Detect which cell encompasses the target text, then output its (x, y) center coordinate. 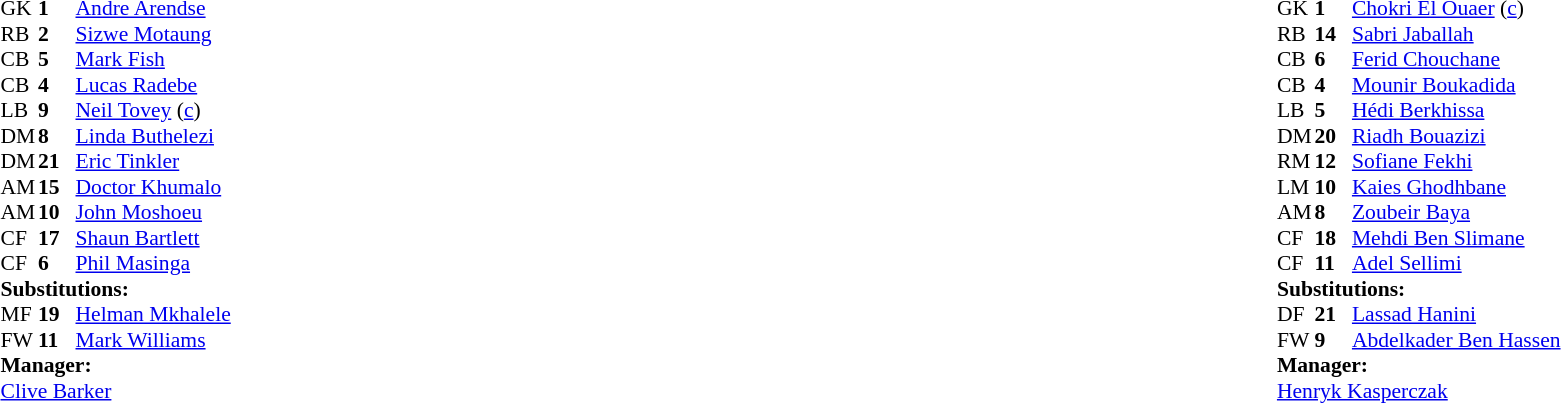
John Moshoeu (154, 213)
Eric Tinkler (154, 161)
Sizwe Motaung (154, 34)
DF (1296, 315)
Mark Williams (154, 340)
Riadh Bouazizi (1456, 136)
Hédi Berkhissa (1456, 111)
RM (1296, 161)
18 (1333, 238)
20 (1333, 136)
Lassad Hanini (1456, 315)
14 (1333, 34)
Helman Mkhalele (154, 315)
Shaun Bartlett (154, 238)
Lucas Radebe (154, 85)
LM (1296, 187)
12 (1333, 161)
Sabri Jaballah (1456, 34)
Neil Tovey (c) (154, 111)
Doctor Khumalo (154, 187)
Zoubeir Baya (1456, 213)
15 (57, 187)
Mehdi Ben Slimane (1456, 238)
17 (57, 238)
Adel Sellimi (1456, 263)
19 (57, 315)
Ferid Chouchane (1456, 59)
Sofiane Fekhi (1456, 161)
Phil Masinga (154, 263)
Abdelkader Ben Hassen (1456, 340)
Mounir Boukadida (1456, 85)
Kaies Ghodhbane (1456, 187)
Linda Buthelezi (154, 136)
MF (19, 315)
2 (57, 34)
Mark Fish (154, 59)
